Determine the [X, Y] coordinate at the center of the cell enclosing the given text.  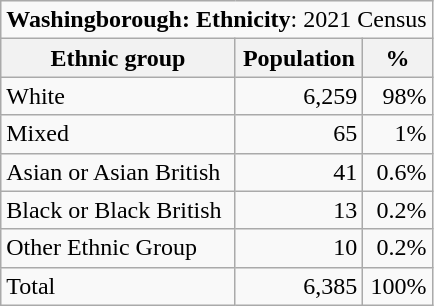
13 [298, 210]
10 [298, 248]
100% [398, 286]
6,385 [298, 286]
1% [398, 134]
Black or Black British [118, 210]
41 [298, 172]
Washingborough: Ethnicity: 2021 Census [216, 20]
Population [298, 58]
Asian or Asian British [118, 172]
65 [298, 134]
6,259 [298, 96]
Mixed [118, 134]
98% [398, 96]
% [398, 58]
Total [118, 286]
White [118, 96]
Ethnic group [118, 58]
0.6% [398, 172]
Other Ethnic Group [118, 248]
